For the text-containing cell, return its midpoint in [X, Y] coordinate format. 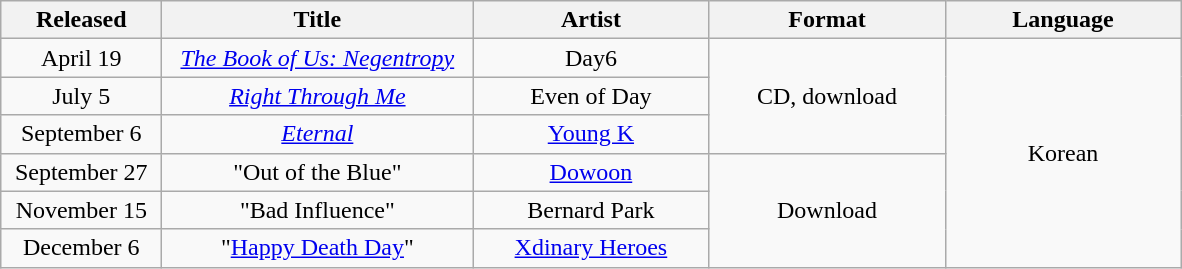
December 6 [82, 248]
Download [827, 210]
Eternal [318, 134]
September 27 [82, 172]
Dowoon [591, 172]
Bernard Park [591, 210]
Right Through Me [318, 96]
Even of Day [591, 96]
April 19 [82, 58]
Day6 [591, 58]
Released [82, 20]
Artist [591, 20]
September 6 [82, 134]
The Book of Us: Negentropy [318, 58]
Xdinary Heroes [591, 248]
July 5 [82, 96]
Title [318, 20]
Format [827, 20]
"Out of the Blue" [318, 172]
Young K [591, 134]
CD, download [827, 96]
"Happy Death Day" [318, 248]
Language [1063, 20]
"Bad Influence" [318, 210]
Korean [1063, 153]
November 15 [82, 210]
